Return [x, y] of the center of cell containing provided text 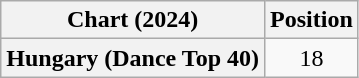
Chart (2024) [133, 20]
Hungary (Dance Top 40) [133, 58]
18 [312, 58]
Position [312, 20]
